Search for the cell housing the specified text and yield its [x, y] center coordinate. 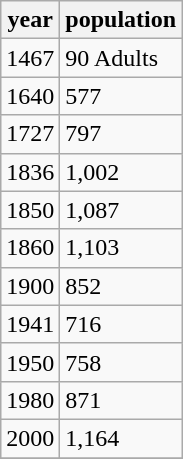
1,002 [121, 172]
1,103 [121, 248]
1467 [30, 58]
1727 [30, 134]
1850 [30, 210]
716 [121, 324]
population [121, 20]
1950 [30, 362]
1980 [30, 400]
871 [121, 400]
577 [121, 96]
2000 [30, 438]
1,164 [121, 438]
1640 [30, 96]
852 [121, 286]
1836 [30, 172]
758 [121, 362]
797 [121, 134]
1,087 [121, 210]
year [30, 20]
1941 [30, 324]
1900 [30, 286]
90 Adults [121, 58]
1860 [30, 248]
